Search for the cell housing the specified text and yield its [X, Y] center coordinate. 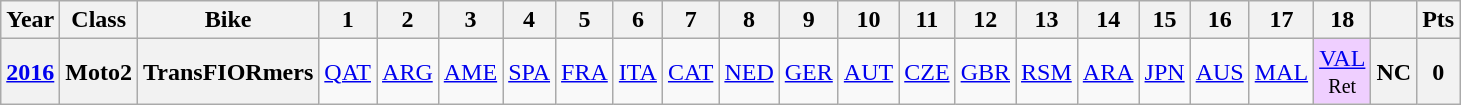
CZE [927, 72]
Bike [228, 20]
GBR [985, 72]
AUT [868, 72]
12 [985, 20]
CAT [690, 72]
SPA [530, 72]
8 [749, 20]
17 [1281, 20]
NED [749, 72]
10 [868, 20]
6 [638, 20]
ITA [638, 72]
RSM [1047, 72]
2 [408, 20]
ARG [408, 72]
7 [690, 20]
Moto2 [99, 72]
TransFIORmers [228, 72]
Pts [1438, 20]
3 [470, 20]
1 [348, 20]
16 [1220, 20]
NC [1394, 72]
5 [585, 20]
AME [470, 72]
15 [1164, 20]
2016 [30, 72]
4 [530, 20]
ARA [1108, 72]
18 [1342, 20]
0 [1438, 72]
Class [99, 20]
AUS [1220, 72]
Year [30, 20]
14 [1108, 20]
FRA [585, 72]
13 [1047, 20]
VALRet [1342, 72]
GER [808, 72]
JPN [1164, 72]
11 [927, 20]
MAL [1281, 72]
9 [808, 20]
QAT [348, 72]
